Detect which cell encompasses the target text, then output its [X, Y] center coordinate. 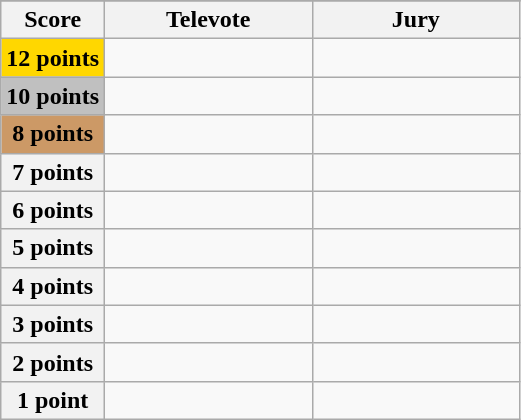
Jury [416, 20]
1 point [53, 400]
3 points [53, 324]
10 points [53, 96]
2 points [53, 362]
8 points [53, 134]
7 points [53, 172]
12 points [53, 58]
6 points [53, 210]
Televote [209, 20]
5 points [53, 248]
4 points [53, 286]
Score [53, 20]
